Pinpoint the cell where the given text exists, returning its (X, Y) midpoint coordinate. 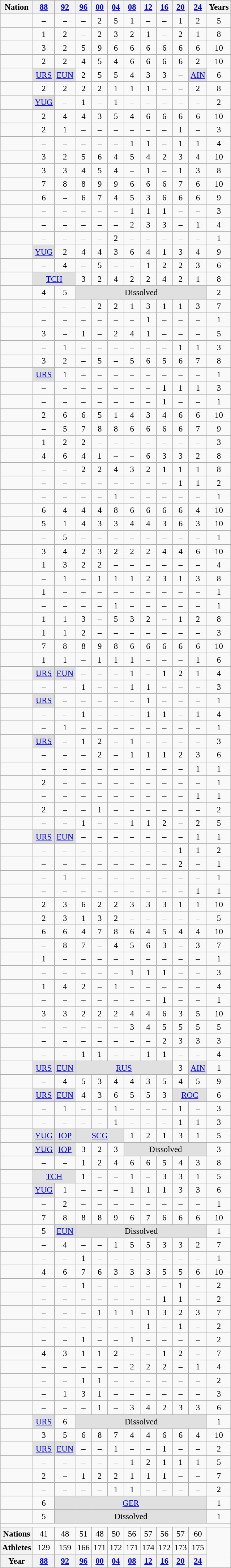
Nations (17, 1534)
ROC (190, 1095)
175 (198, 1548)
166 (83, 1548)
50 (116, 1534)
Nation (17, 7)
174 (148, 1548)
173 (181, 1548)
SCG (99, 1136)
60 (198, 1534)
RUS (124, 1068)
GER (131, 1503)
51 (83, 1534)
129 (44, 1548)
Year (17, 1561)
Years (219, 7)
Athletes (17, 1548)
159 (65, 1548)
41 (44, 1534)
